Capture the cell that displays the provided text and extract its (X, Y) central coordinate. 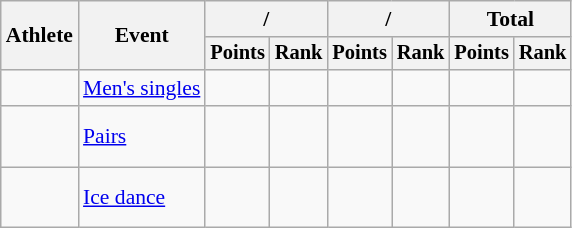
Event (142, 36)
Ice dance (142, 198)
Total (510, 19)
Men's singles (142, 88)
Pairs (142, 136)
Athlete (40, 36)
